Output the (X, Y) coordinate of the center of the cell containing the given text.  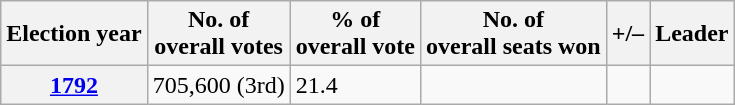
Election year (74, 34)
No. ofoverall votes (218, 34)
21.4 (355, 85)
+/– (628, 34)
% ofoverall vote (355, 34)
1792 (74, 85)
No. ofoverall seats won (514, 34)
Leader (692, 34)
705,600 (3rd) (218, 85)
